Detect which cell encompasses the target text, then output its [X, Y] center coordinate. 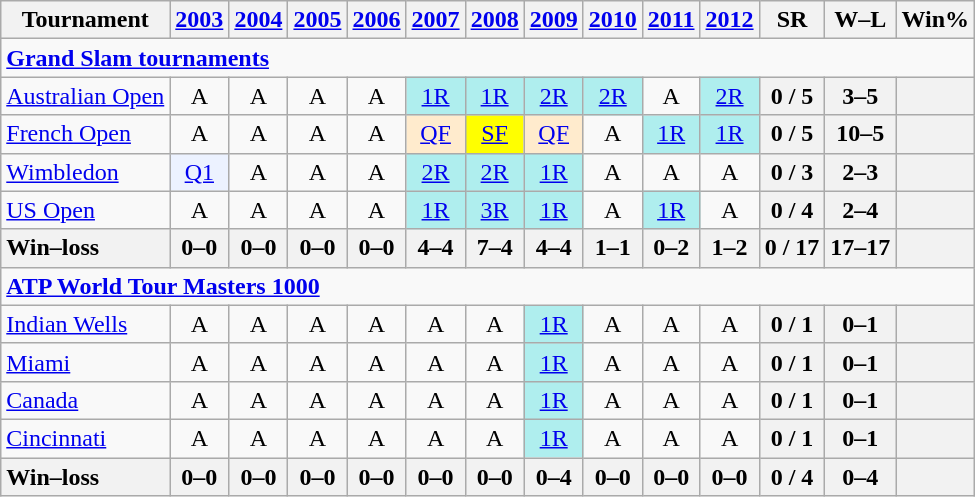
1–1 [612, 248]
1–2 [730, 248]
2010 [612, 20]
2005 [318, 20]
Tournament [86, 20]
Q1 [200, 172]
W–L [860, 20]
0 / 17 [792, 248]
Australian Open [86, 96]
Indian Wells [86, 324]
2–4 [860, 210]
Grand Slam tournaments [488, 58]
Canada [86, 400]
2004 [258, 20]
Miami [86, 362]
2006 [376, 20]
17–17 [860, 248]
0–2 [671, 248]
SF [494, 134]
2003 [200, 20]
0 / 3 [792, 172]
2–3 [860, 172]
ATP World Tour Masters 1000 [488, 286]
7–4 [494, 248]
3R [494, 210]
2008 [494, 20]
10–5 [860, 134]
French Open [86, 134]
2009 [554, 20]
3–5 [860, 96]
US Open [86, 210]
Win% [936, 20]
2007 [436, 20]
Wimbledon [86, 172]
2012 [730, 20]
Cincinnati [86, 438]
SR [792, 20]
2011 [671, 20]
